Extract the (x, y) coordinate from the center of the cell holding the provided text.  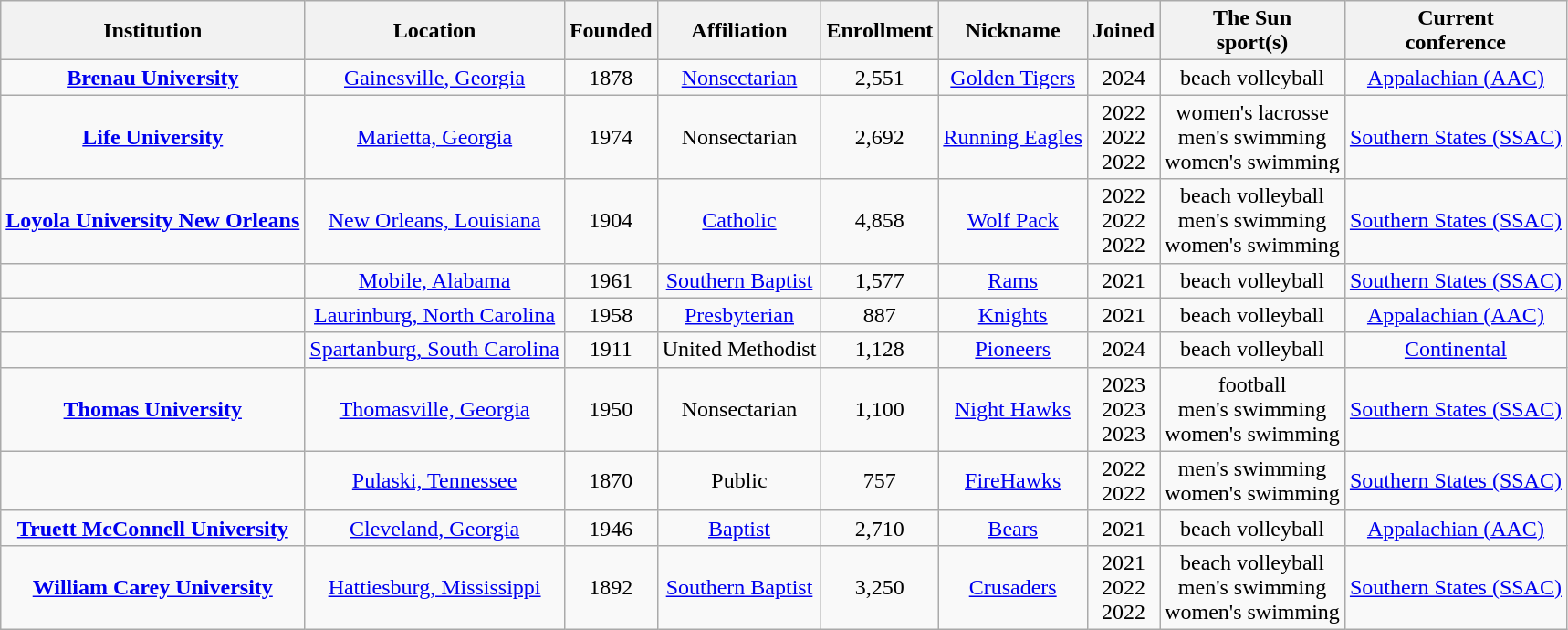
1904 (611, 221)
1,577 (880, 280)
887 (880, 315)
William Carey University (153, 587)
Brenau University (153, 78)
United Methodist (739, 350)
Enrollment (880, 31)
Catholic (739, 221)
1870 (611, 480)
Currentconference (1455, 31)
202320232023 (1124, 409)
FireHawks (1013, 480)
757 (880, 480)
Presbyterian (739, 315)
Crusaders (1013, 587)
women's lacrossemen's swimmingwomen's swimming (1252, 137)
Pioneers (1013, 350)
Life University (153, 137)
Thomasville, Georgia (434, 409)
202120222022 (1124, 587)
3,250 (880, 587)
The Sunsport(s) (1252, 31)
Rams (1013, 280)
Wolf Pack (1013, 221)
New Orleans, Louisiana (434, 221)
Thomas University (153, 409)
Cleveland, Georgia (434, 528)
Marietta, Georgia (434, 137)
Spartanburg, South Carolina (434, 350)
Gainesville, Georgia (434, 78)
Bears (1013, 528)
men's swimmingwomen's swimming (1252, 480)
Nickname (1013, 31)
1961 (611, 280)
2,710 (880, 528)
1,128 (880, 350)
Knights (1013, 315)
1892 (611, 587)
1,100 (880, 409)
Running Eagles (1013, 137)
Baptist (739, 528)
Founded (611, 31)
Location (434, 31)
2,551 (880, 78)
4,858 (880, 221)
Affiliation (739, 31)
Night Hawks (1013, 409)
Hattiesburg, Mississippi (434, 587)
1946 (611, 528)
Golden Tigers (1013, 78)
Public (739, 480)
20222022 (1124, 480)
2,692 (880, 137)
Joined (1124, 31)
1974 (611, 137)
Continental (1455, 350)
Loyola University New Orleans (153, 221)
Institution (153, 31)
1958 (611, 315)
1878 (611, 78)
Mobile, Alabama (434, 280)
1950 (611, 409)
Truett McConnell University (153, 528)
footballmen's swimmingwomen's swimming (1252, 409)
Laurinburg, North Carolina (434, 315)
1911 (611, 350)
Pulaski, Tennessee (434, 480)
